Detect which cell encompasses the target text, then output its [X, Y] center coordinate. 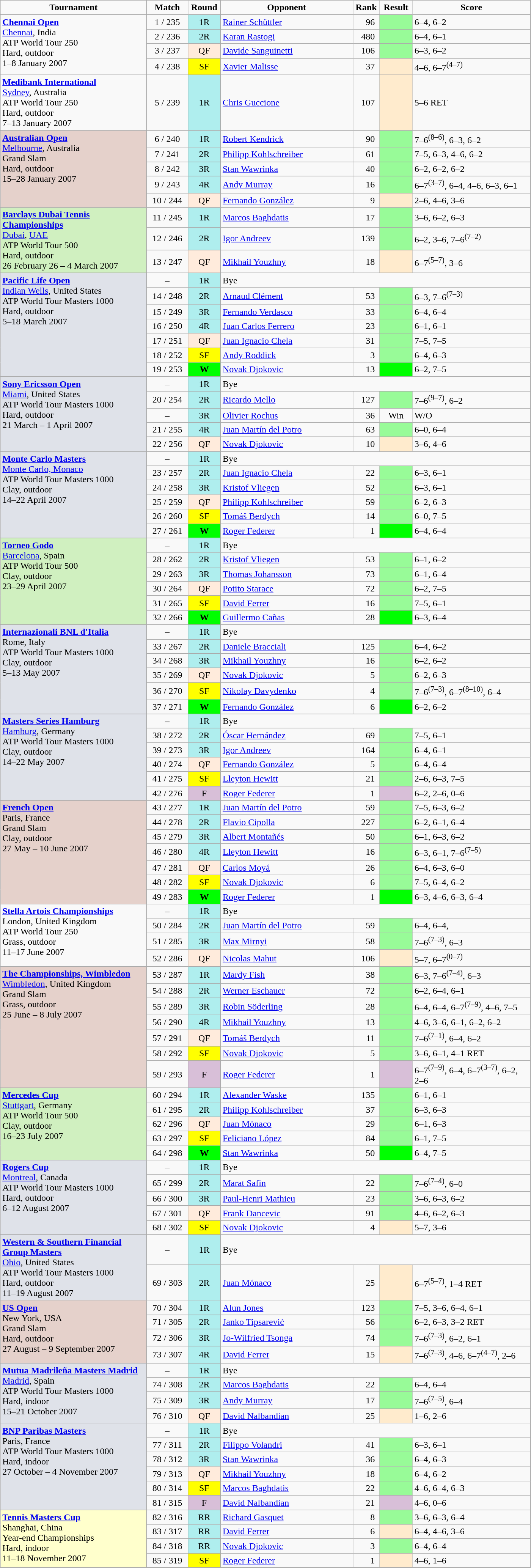
6–2, 6–2, 6–2 [471, 169]
107 [366, 103]
30 / 264 [168, 588]
9 / 243 [168, 184]
US OpenNew York, USAGrand SlamHard, outdoor27 August – 9 September 2007 [74, 1332]
29 [366, 1124]
Australian OpenMelbourne, AustraliaGrand SlamHard, outdoor15–28 January 2007 [74, 169]
Davide Sanguinetti [287, 51]
52 [366, 488]
9 [366, 200]
6–2, 6–1, 6–4 [471, 822]
Nicolas Mahut [287, 958]
6–3, 4–6, 6–3, 6–4 [471, 897]
227 [366, 822]
26 [366, 868]
Óscar Hernández [287, 735]
65 / 299 [168, 1183]
Robert Kendrick [287, 139]
Filippo Volandri [287, 1445]
4–6, 0–6 [471, 1503]
6–4, 6–3, 6–0 [471, 868]
81 / 315 [168, 1503]
Fernando Verdasco [287, 312]
8 / 242 [168, 169]
61 / 295 [168, 1109]
5–6 RET [471, 103]
75 / 309 [168, 1401]
1 / 235 [168, 22]
Opponent [287, 8]
Arnaud Clément [287, 296]
6–1, 6–2 [471, 560]
3–6, 6–1, 4–1 RET [471, 1054]
Thomas Johansson [287, 574]
12 / 246 [168, 239]
7–5, 6–3, 4–6, 6–2 [471, 154]
2–6, 4–6, 3–6 [471, 200]
38 [366, 975]
77 / 311 [168, 1445]
3–6, 6–2, 6–3 [471, 217]
6–3, 7–6(7–3) [471, 296]
139 [366, 239]
Chennai OpenChennai, IndiaATP World Tour 250Hard, outdoor1–8 January 2007 [74, 45]
7–5, 7–5 [471, 341]
32 / 266 [168, 617]
4–6, 1–6 [471, 1560]
62 / 296 [168, 1124]
Juan Carlos Ferrero [287, 326]
20 / 254 [168, 400]
85 / 319 [168, 1560]
125 [366, 646]
18 / 252 [168, 355]
66 / 300 [168, 1198]
63 [366, 430]
3–6, 6–3, 6–2 [471, 1198]
7–5, 6–4, 6–2 [471, 882]
5–7, 6–7(0–7) [471, 958]
Score [471, 8]
Barclays Dubai Tennis ChampionshipsDubai, UAEATP World Tour 500Hard, outdoor26 February 26 – 4 March 2007 [74, 241]
45 / 279 [168, 837]
40 [366, 169]
3 / 237 [168, 51]
7–6(7–3), 4–6, 6–7(4–7), 2–6 [471, 1354]
64 / 298 [168, 1153]
6–4, 6–4, 6–7(7–9), 4–6, 7–5 [471, 1006]
Karan Rastogi [287, 36]
Alexander Waske [287, 1095]
6–2, 6–3, 3–2 RET [471, 1322]
Andy Roddick [287, 355]
73 [366, 574]
Round [204, 8]
7–6(7–1), 6–4, 6–2 [471, 1038]
55 / 289 [168, 1006]
31 [366, 341]
4 / 238 [168, 67]
7–6(7–3), 6–3 [471, 942]
123 [366, 1307]
38 / 272 [168, 735]
80 / 314 [168, 1488]
51 / 285 [168, 942]
Marat Safin [287, 1183]
Monte Carlo MastersMonte Carlo, MonacoATP World Tour Masters 1000Clay, outdoor14–22 April 2007 [74, 495]
4–6, 6–4, 6–3 [471, 1488]
6–3, 7–6(7–4), 6–3 [471, 975]
Western & Southern Financial Group MastersOhio, United StatesATP World Tour Masters 1000Hard, outdoor11–19 August 2007 [74, 1267]
Guillermo Cañas [287, 617]
83 / 317 [168, 1532]
Match [168, 8]
W/O [471, 415]
23 / 257 [168, 473]
58 [366, 942]
Jo-Wilfried Tsonga [287, 1338]
Rank [366, 8]
15 [366, 1354]
49 / 283 [168, 897]
21 / 255 [168, 430]
33 / 267 [168, 646]
6 / 240 [168, 139]
Stella Artois ChampionshipsLondon, United KingdomATP World Tour 250Grass, outdoor11–17 June 2007 [74, 936]
57 / 291 [168, 1038]
26 / 260 [168, 516]
Carlos Moyá [287, 868]
27 / 261 [168, 531]
39 / 273 [168, 750]
6–3, 6–4 [471, 617]
6–2, 2–6, 0–6 [471, 793]
43 / 277 [168, 808]
10 [366, 444]
2–6, 6–3, 7–5 [471, 779]
11 [366, 1038]
Max Mirnyi [287, 942]
6–3, 6–2 [471, 51]
Werner Eschauer [287, 991]
48 / 282 [168, 882]
6–7(5–7), 3–6 [471, 262]
41 [366, 1445]
13 / 247 [168, 262]
58 / 292 [168, 1054]
Albert Montañés [287, 837]
6–7(3–7), 6–4, 4–6, 6–3, 6–1 [471, 184]
Richard Gasquet [287, 1517]
73 / 307 [168, 1354]
Torneo GodoBarcelona, SpainATP World Tour 500Clay, outdoor23–29 April 2007 [74, 581]
47 / 281 [168, 868]
Internazionali BNL d'ItaliaRome, ItalyATP World Tour Masters 1000Clay, outdoor5–13 May 2007 [74, 669]
Potito Starace [287, 588]
Olivier Rochus [287, 415]
46 / 280 [168, 852]
17 / 251 [168, 341]
7–6(7–5), 6–4 [471, 1401]
16 / 250 [168, 326]
7–5, 3–6, 6–4, 6–1 [471, 1307]
Nikolay Davydenko [287, 691]
61 [366, 154]
Paul-Henri Mathieu [287, 1198]
Chris Guccione [287, 103]
15 / 249 [168, 312]
34 / 268 [168, 661]
6–3, 6–1, 7–6(7–5) [471, 852]
Frank Dancevic [287, 1213]
7–6(7–4), 6–0 [471, 1183]
68 / 302 [168, 1227]
22 / 256 [168, 444]
Win [396, 415]
78 / 312 [168, 1459]
Rogers CupMontreal, CanadaATP World Tour Masters 1000Hard, outdoor6–12 August 2007 [74, 1197]
70 / 304 [168, 1307]
4–6, 6–7(4–7) [471, 67]
6–4, 4–6, 3–6 [471, 1532]
Mutua Madrileña Masters MadridMadrid, SpainATP World Tour Masters 1000Hard, indoor15–21 October 2007 [74, 1393]
3–6, 4–6 [471, 444]
7 / 241 [168, 154]
33 [366, 312]
63 / 297 [168, 1138]
59 / 293 [168, 1074]
60 / 294 [168, 1095]
14 [366, 516]
Robin Söderling [287, 1006]
480 [366, 36]
7–6(9–7), 6–2 [471, 400]
96 [366, 22]
53 / 287 [168, 975]
Sony Ericsson OpenMiami, United StatesATP World Tour Masters 1000Hard, outdoor21 March – 1 April 2007 [74, 414]
6–0, 7–5 [471, 516]
19 / 253 [168, 370]
82 / 316 [168, 1517]
The Championships, WimbledonWimbledon, United KingdomGrand SlamGrass, outdoor25 June – 8 July 2007 [74, 1027]
8 [366, 1517]
29 / 263 [168, 574]
5–7, 3–6 [471, 1227]
French OpenParis, FranceGrand SlamClay, outdoor27 May – 10 June 2007 [74, 852]
Mardy Fish [287, 975]
56 / 290 [168, 1022]
6–1, 7–5 [471, 1138]
Feliciano López [287, 1138]
14 / 248 [168, 296]
6–7(7–9), 6–4, 6–7(3–7), 6–2, 2–6 [471, 1074]
50 / 284 [168, 926]
10 / 244 [168, 200]
31 / 265 [168, 603]
25 / 259 [168, 502]
2 / 236 [168, 36]
6–1, 6–3, 6–2 [471, 837]
6–4, 7–5 [471, 1153]
40 / 274 [168, 764]
84 / 318 [168, 1546]
79 / 313 [168, 1474]
35 / 269 [168, 675]
Mercedes CupStuttgart, GermanyATP World Tour 500Clay, outdoor16–23 July 2007 [74, 1124]
Flavio Cipolla [287, 822]
90 [366, 139]
69 / 303 [168, 1282]
41 / 275 [168, 779]
11 / 245 [168, 217]
72 / 306 [168, 1338]
1–6, 2–6 [471, 1416]
7–6(7–3), 6–7(8–10), 6–4 [471, 691]
71 / 305 [168, 1322]
Rainer Schüttler [287, 22]
7–5, 6–3, 6–2 [471, 808]
56 [366, 1322]
6–1, 6–3 [471, 1124]
84 [366, 1138]
Ricardo Mello [287, 400]
44 / 278 [168, 822]
6–2, 6–4, 6–1 [471, 991]
Medibank InternationalSydney, AustraliaATP World Tour 250Hard, outdoor7–13 January 2007 [74, 103]
42 / 276 [168, 793]
76 / 310 [168, 1416]
Alun Jones [287, 1307]
6–1, 6–4 [471, 574]
135 [366, 1095]
37 / 271 [168, 706]
Tennis Masters Cup Shanghai, China Year-end Championships Hard, indoor 11–18 November 2007 [74, 1539]
74 / 308 [168, 1385]
74 [366, 1338]
67 / 301 [168, 1213]
6–4, 6–4, [471, 926]
5 / 239 [168, 103]
6–7(5–7), 1–4 RET [471, 1282]
54 / 288 [168, 991]
127 [366, 400]
7–6(8–6), 6–3, 6–2 [471, 139]
BNP Paribas MastersParis, FranceATP World Tour Masters 1000Hard, indoor27 October – 4 November 2007 [74, 1466]
6–2, 3–6, 7–6(7–2) [471, 239]
4–6, 3–6, 6–1, 6–2, 6–2 [471, 1022]
6–3, 6–3 [471, 1109]
Janko Tipsarević [287, 1322]
Daniele Bracciali [287, 646]
Result [396, 8]
Masters Series HamburgHamburg, GermanyATP World Tour Masters 1000Clay, outdoor14–22 May 2007 [74, 757]
4–6, 6–2, 6–3 [471, 1213]
Xavier Malisse [287, 67]
52 / 286 [168, 958]
91 [366, 1213]
Tournament [74, 8]
7–6(7–3), 6–2, 6–1 [471, 1338]
36 / 270 [168, 691]
3–6, 6–3, 6–4 [471, 1517]
24 / 258 [168, 488]
164 [366, 750]
28 / 262 [168, 560]
Pacific Life OpenIndian Wells, United StatesATP World Tour Masters 1000Hard, outdoor5–18 March 2007 [74, 325]
6–0, 6–4 [471, 430]
69 [366, 735]
